For the text-containing cell, return its midpoint in [x, y] coordinate format. 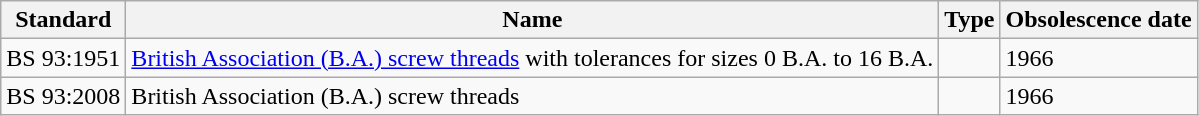
BS 93:1951 [64, 58]
British Association (B.A.) screw threads with tolerances for sizes 0 B.A. to 16 B.A. [532, 58]
Obsolescence date [1098, 20]
BS 93:2008 [64, 96]
Name [532, 20]
Standard [64, 20]
Type [970, 20]
British Association (B.A.) screw threads [532, 96]
